Identify which cell holds the provided text, then report its (x, y) central coordinate. 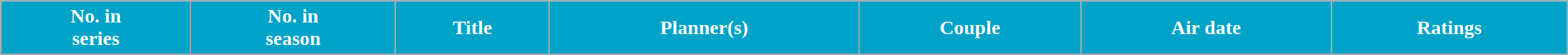
Couple (970, 28)
No. inseries (96, 28)
No. inseason (293, 28)
Title (472, 28)
Air date (1206, 28)
Planner(s) (704, 28)
Ratings (1449, 28)
